For the text-containing cell, return its midpoint in (X, Y) coordinate format. 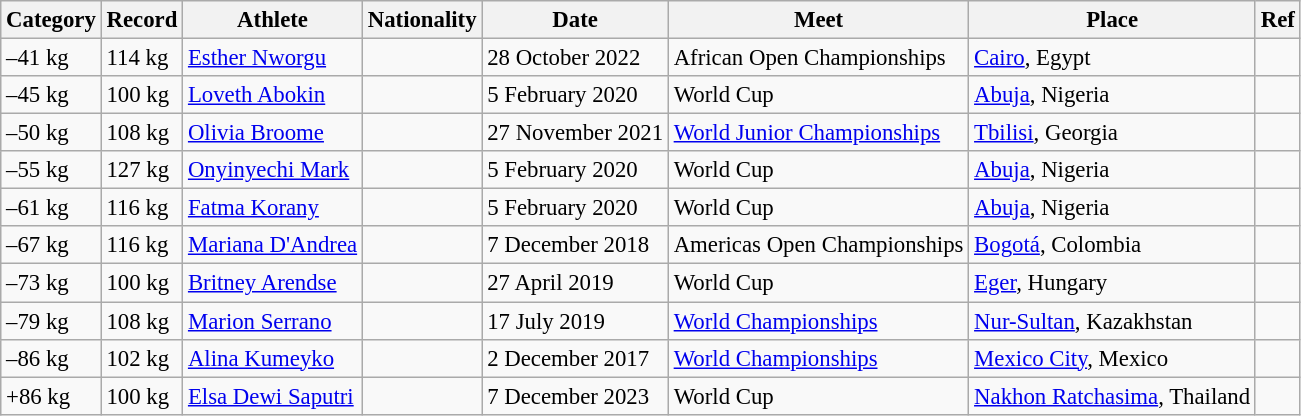
17 July 2019 (575, 321)
7 December 2018 (575, 245)
Olivia Broome (273, 133)
–73 kg (51, 283)
Alina Kumeyko (273, 358)
–50 kg (51, 133)
2 December 2017 (575, 358)
Cairo, Egypt (1112, 58)
Mariana D'Andrea (273, 245)
7 December 2023 (575, 396)
Loveth Abokin (273, 95)
Ref (1278, 20)
+86 kg (51, 396)
Onyinyechi Mark (273, 170)
Bogotá, Colombia (1112, 245)
–41 kg (51, 58)
Americas Open Championships (818, 245)
102 kg (142, 358)
–79 kg (51, 321)
Esther Nworgu (273, 58)
Nationality (422, 20)
Date (575, 20)
Category (51, 20)
Mexico City, Mexico (1112, 358)
–45 kg (51, 95)
Nur-Sultan, Kazakhstan (1112, 321)
Nakhon Ratchasima, Thailand (1112, 396)
27 April 2019 (575, 283)
Place (1112, 20)
127 kg (142, 170)
Tbilisi, Georgia (1112, 133)
Britney Arendse (273, 283)
Athlete (273, 20)
Record (142, 20)
African Open Championships (818, 58)
–86 kg (51, 358)
Eger, Hungary (1112, 283)
Marion Serrano (273, 321)
Elsa Dewi Saputri (273, 396)
Fatma Korany (273, 208)
114 kg (142, 58)
World Junior Championships (818, 133)
–67 kg (51, 245)
27 November 2021 (575, 133)
–61 kg (51, 208)
28 October 2022 (575, 58)
–55 kg (51, 170)
Meet (818, 20)
